Pinpoint the cell where the given text exists, returning its (X, Y) midpoint coordinate. 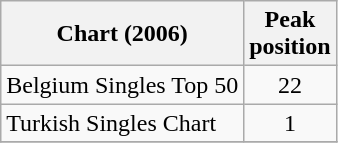
Peakposition (290, 34)
Turkish Singles Chart (122, 123)
1 (290, 123)
22 (290, 85)
Belgium Singles Top 50 (122, 85)
Chart (2006) (122, 34)
